Return (X, Y) of the center of cell containing provided text 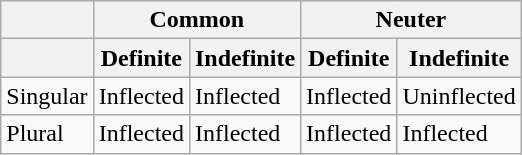
Neuter (412, 20)
Plural (47, 134)
Singular (47, 96)
Uninflected (459, 96)
Common (196, 20)
